Find where the given text appears and provide that cell's center as [x, y] coordinate. 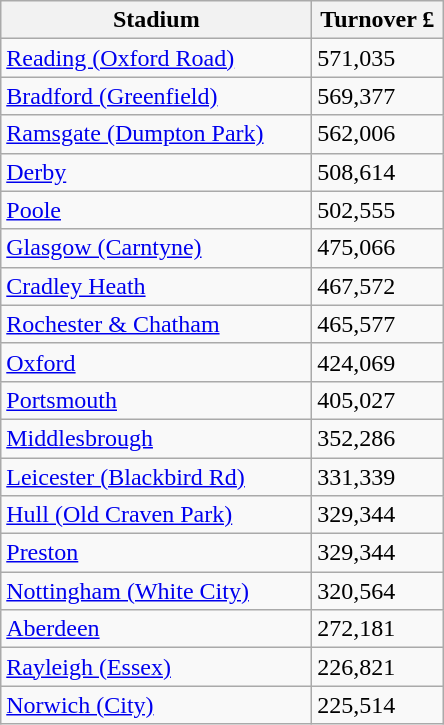
Glasgow (Carntyne) [156, 248]
405,027 [378, 400]
272,181 [378, 629]
Reading (Oxford Road) [156, 58]
Cradley Heath [156, 286]
Stadium [156, 20]
Norwich (City) [156, 705]
Turnover £ [378, 20]
467,572 [378, 286]
Aberdeen [156, 629]
Derby [156, 172]
475,066 [378, 248]
320,564 [378, 591]
Hull (Old Craven Park) [156, 515]
Portsmouth [156, 400]
331,339 [378, 477]
Oxford [156, 362]
Poole [156, 210]
571,035 [378, 58]
424,069 [378, 362]
352,286 [378, 438]
562,006 [378, 134]
Ramsgate (Dumpton Park) [156, 134]
Preston [156, 553]
Rochester & Chatham [156, 324]
226,821 [378, 667]
502,555 [378, 210]
Middlesbrough [156, 438]
Leicester (Blackbird Rd) [156, 477]
225,514 [378, 705]
Nottingham (White City) [156, 591]
508,614 [378, 172]
Bradford (Greenfield) [156, 96]
465,577 [378, 324]
Rayleigh (Essex) [156, 667]
569,377 [378, 96]
